Pinpoint the cell where the given text exists, returning its (x, y) midpoint coordinate. 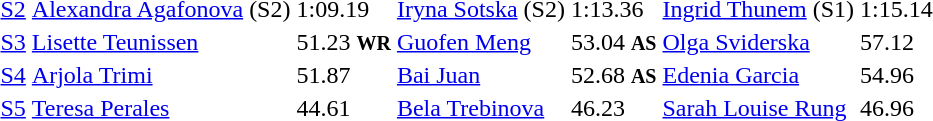
Bai Juan (480, 75)
51.23 WR (344, 42)
52.68 AS (614, 75)
Arjola Trimi (161, 75)
Edenia Garcia (758, 75)
Olga Sviderska (758, 42)
51.87 (344, 75)
53.04 AS (614, 42)
Guofen Meng (480, 42)
Lisette Teunissen (161, 42)
